Locate the cell with the specified text and output its (x, y) center coordinate. 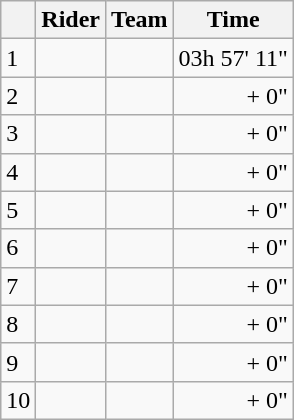
Team (140, 20)
3 (18, 134)
2 (18, 96)
1 (18, 58)
Time (233, 20)
9 (18, 362)
Rider (71, 20)
5 (18, 210)
8 (18, 324)
03h 57' 11" (233, 58)
7 (18, 286)
6 (18, 248)
4 (18, 172)
10 (18, 400)
